Identify which cell holds the provided text, then report its (X, Y) central coordinate. 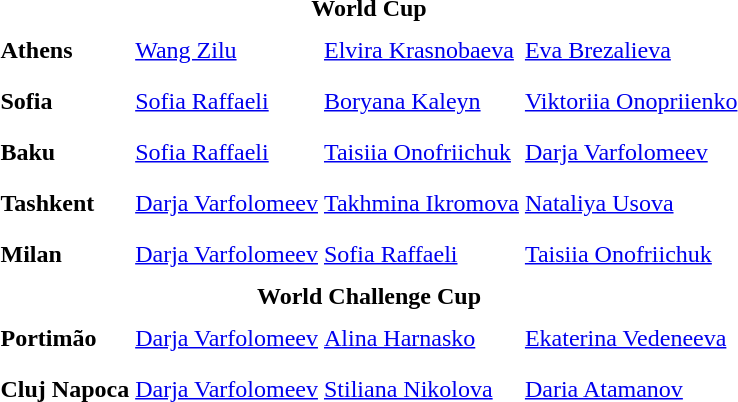
Wang Zilu (227, 50)
Alina Harnasko (421, 338)
Taisiia Onofriichuk (421, 152)
Boryana Kaleyn (421, 101)
Takhmina Ikromova (421, 203)
Elvira Krasnobaeva (421, 50)
